Search for the cell housing the specified text and yield its [X, Y] center coordinate. 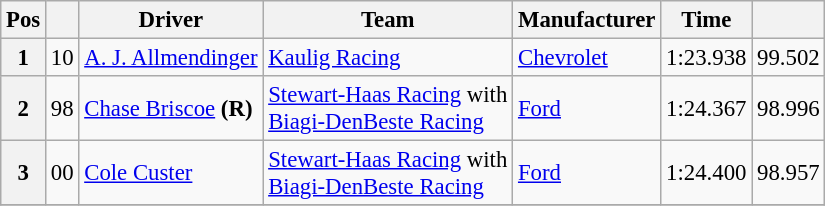
98.957 [788, 174]
98 [62, 108]
1:24.400 [706, 174]
1:23.938 [706, 58]
Cole Custer [171, 174]
Chevrolet [587, 58]
98.996 [788, 108]
Manufacturer [587, 20]
2 [24, 108]
Chase Briscoe (R) [171, 108]
99.502 [788, 58]
3 [24, 174]
Pos [24, 20]
Driver [171, 20]
A. J. Allmendinger [171, 58]
1:24.367 [706, 108]
1 [24, 58]
Time [706, 20]
Team [388, 20]
10 [62, 58]
Kaulig Racing [388, 58]
00 [62, 174]
